Extract the (x, y) coordinate from the center of the cell holding the provided text.  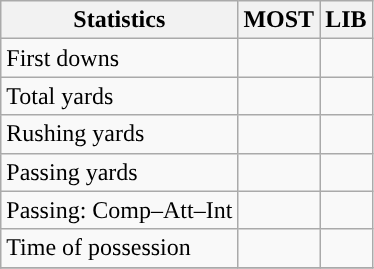
Rushing yards (120, 134)
Statistics (120, 20)
Total yards (120, 96)
MOST (279, 20)
Passing yards (120, 172)
Passing: Comp–Att–Int (120, 210)
Time of possession (120, 248)
LIB (346, 20)
First downs (120, 58)
